Locate the cell with the specified text and output its [X, Y] center coordinate. 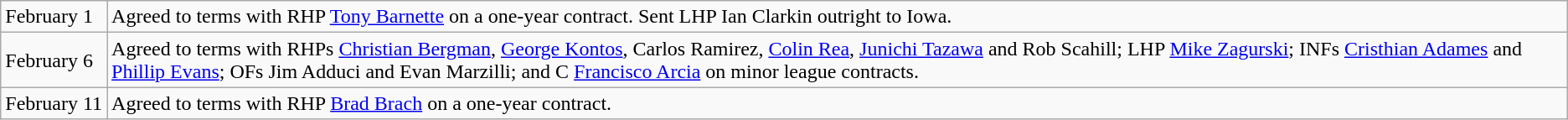
Agreed to terms with RHP Tony Barnette on a one-year contract. Sent LHP Ian Clarkin outright to Iowa. [838, 17]
February 6 [54, 60]
February 1 [54, 17]
February 11 [54, 103]
Agreed to terms with RHP Brad Brach on a one-year contract. [838, 103]
